Determine the [x, y] coordinate at the center of the cell enclosing the given text.  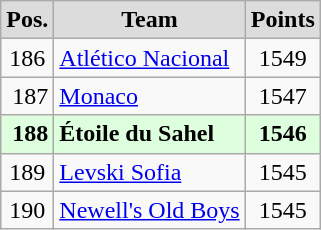
Pos. [28, 20]
Points [282, 20]
Atlético Nacional [150, 58]
Team [150, 20]
188 [28, 134]
Étoile du Sahel [150, 134]
1549 [282, 58]
186 [28, 58]
187 [28, 96]
Monaco [150, 96]
189 [28, 172]
Levski Sofia [150, 172]
1546 [282, 134]
190 [28, 210]
1547 [282, 96]
Newell's Old Boys [150, 210]
